Identify which cell holds the provided text, then report its (x, y) central coordinate. 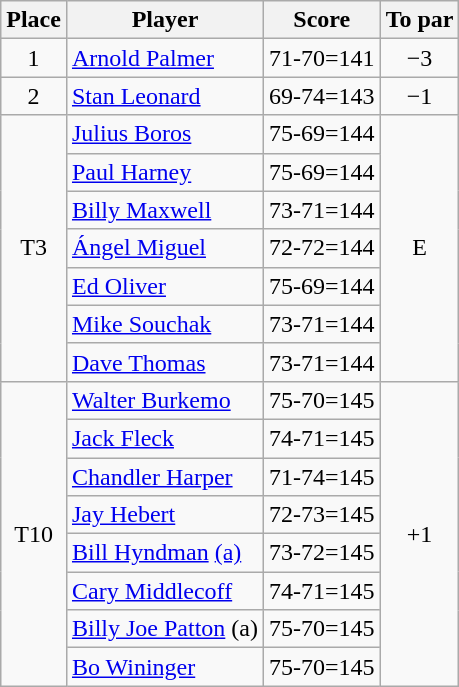
T3 (34, 248)
2 (34, 96)
1 (34, 58)
Bill Hyndman (a) (164, 553)
Billy Maxwell (164, 210)
Stan Leonard (164, 96)
Jay Hebert (164, 515)
Arnold Palmer (164, 58)
To par (420, 20)
Paul Harney (164, 172)
E (420, 248)
T10 (34, 533)
Mike Souchak (164, 324)
+1 (420, 533)
Bo Wininger (164, 667)
69-74=143 (322, 96)
Walter Burkemo (164, 400)
Dave Thomas (164, 362)
Julius Boros (164, 134)
Ángel Miguel (164, 248)
71-70=141 (322, 58)
−1 (420, 96)
71-74=145 (322, 477)
72-72=144 (322, 248)
72-73=145 (322, 515)
Ed Oliver (164, 286)
−3 (420, 58)
Chandler Harper (164, 477)
Score (322, 20)
Billy Joe Patton (a) (164, 629)
73-72=145 (322, 553)
Player (164, 20)
Jack Fleck (164, 438)
Cary Middlecoff (164, 591)
Place (34, 20)
